Scan for the cell matching the given text and deliver its (x, y) coordinate at center. 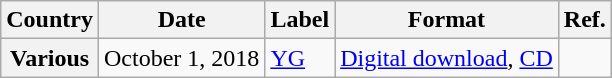
YG (300, 58)
Label (300, 20)
October 1, 2018 (181, 58)
Various (50, 58)
Date (181, 20)
Format (447, 20)
Digital download, CD (447, 58)
Ref. (584, 20)
Country (50, 20)
